Extract the (X, Y) coordinate from the center of the cell holding the provided text.  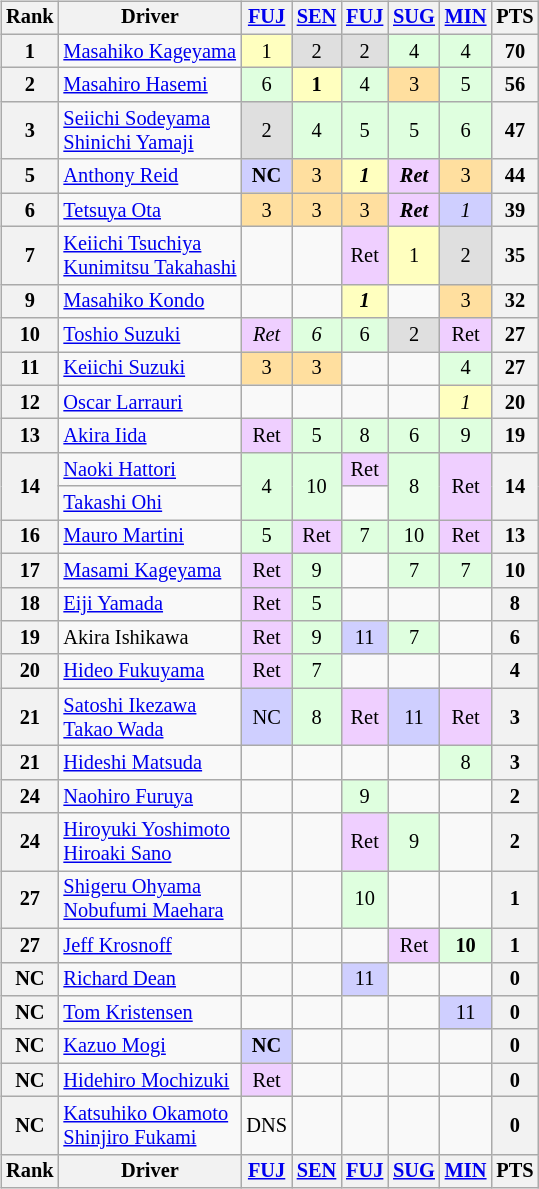
Tetsuya Ota (150, 210)
Akira Ishikawa (150, 638)
70 (514, 51)
Masahiro Hasemi (150, 85)
Eiji Yamada (150, 604)
Tom Kristensen (150, 1013)
Naoki Hattori (150, 470)
Hidehiro Mochizuki (150, 1080)
32 (514, 301)
Masahiko Kageyama (150, 51)
39 (514, 210)
Richard Dean (150, 979)
17 (30, 570)
Shigeru Ohyama Nobufumi Maehara (150, 900)
Hiroyuki Yoshimoto Hiroaki Sano (150, 842)
Seiichi Sodeyama Shinichi Yamaji (150, 131)
47 (514, 131)
56 (514, 85)
Katsuhiko Okamoto Shinjiro Fukami (150, 1126)
Masahiko Kondo (150, 301)
Kazuo Mogi (150, 1046)
Toshio Suzuki (150, 335)
Keiichi Tsuchiya Kunimitsu Takahashi (150, 256)
Takashi Ohi (150, 503)
16 (30, 537)
Satoshi Ikezawa Takao Wada (150, 717)
DNS (266, 1126)
Oscar Larrauri (150, 402)
35 (514, 256)
Naohiro Furuya (150, 796)
12 (30, 402)
Keiichi Suzuki (150, 369)
18 (30, 604)
Anthony Reid (150, 176)
Hideshi Matsuda (150, 763)
Akira Iida (150, 436)
Jeff Krosnoff (150, 945)
Masami Kageyama (150, 570)
Hideo Fukuyama (150, 671)
Mauro Martini (150, 537)
44 (514, 176)
